Provide the (X, Y) coordinate of the cell's center where the given text is located.  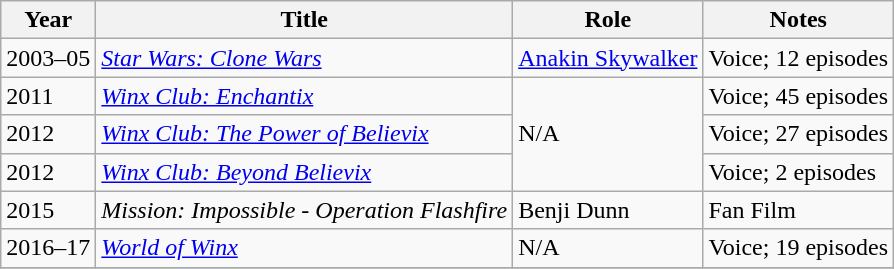
2015 (48, 210)
World of Winx (304, 248)
2016–17 (48, 248)
Winx Club: The Power of Believix (304, 134)
Fan Film (798, 210)
Notes (798, 20)
Star Wars: Clone Wars (304, 58)
Voice; 27 episodes (798, 134)
Winx Club: Enchantix (304, 96)
Benji Dunn (608, 210)
Anakin Skywalker (608, 58)
Voice; 12 episodes (798, 58)
2003–05 (48, 58)
Voice; 45 episodes (798, 96)
Year (48, 20)
Title (304, 20)
Mission: Impossible - Operation Flashfire (304, 210)
Winx Club: Beyond Believix (304, 172)
Voice; 19 episodes (798, 248)
Voice; 2 episodes (798, 172)
2011 (48, 96)
Role (608, 20)
